Provide the (x, y) coordinate of the cell's center where the given text is located.  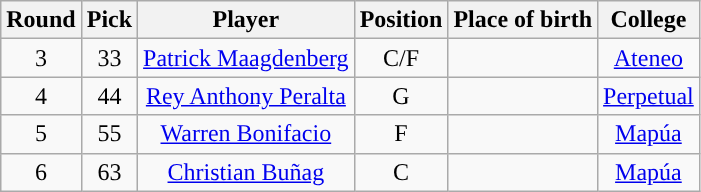
Place of birth (523, 20)
33 (109, 58)
55 (109, 134)
C/F (401, 58)
Ateneo (649, 58)
3 (41, 58)
Pick (109, 20)
Christian Buñag (246, 172)
5 (41, 134)
G (401, 96)
Rey Anthony Peralta (246, 96)
4 (41, 96)
63 (109, 172)
Perpetual (649, 96)
6 (41, 172)
Player (246, 20)
Patrick Maagdenberg (246, 58)
Position (401, 20)
College (649, 20)
F (401, 134)
C (401, 172)
44 (109, 96)
Round (41, 20)
Warren Bonifacio (246, 134)
